Detect which cell encompasses the target text, then output its (X, Y) center coordinate. 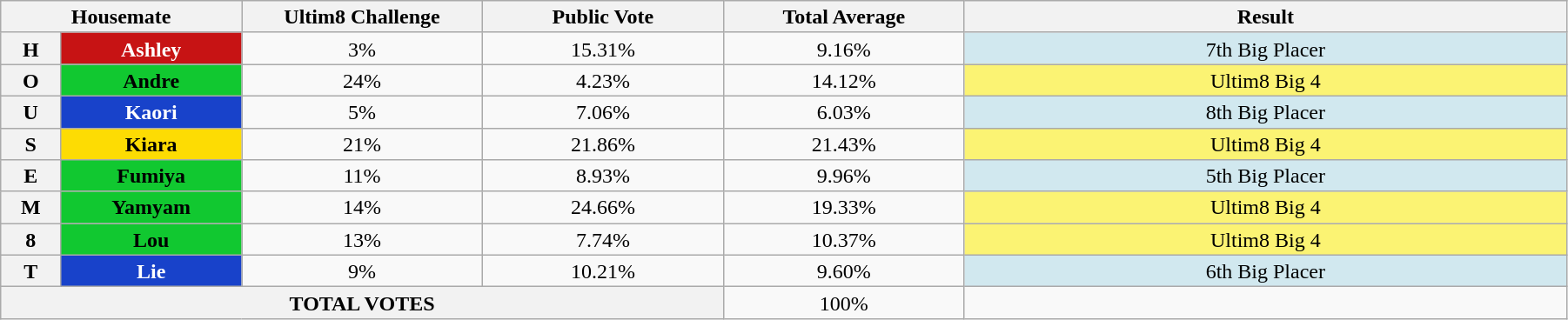
8th Big Placer (1265, 111)
Fumiya (151, 176)
100% (844, 303)
Lie (151, 271)
T (31, 271)
21.86% (602, 144)
Ashley (151, 49)
21.43% (844, 144)
24% (362, 80)
24.66% (602, 207)
8.93% (602, 176)
10.21% (602, 271)
9.16% (844, 49)
6.03% (844, 111)
8 (31, 240)
9.60% (844, 271)
10.37% (844, 240)
Housemate (122, 17)
7.06% (602, 111)
E (31, 176)
7.74% (602, 240)
4.23% (602, 80)
15.31% (602, 49)
Total Average (844, 17)
O (31, 80)
S (31, 144)
5th Big Placer (1265, 176)
14% (362, 207)
13% (362, 240)
U (31, 111)
Ultim8 Challenge (362, 17)
H (31, 49)
9% (362, 271)
7th Big Placer (1265, 49)
5% (362, 111)
21% (362, 144)
14.12% (844, 80)
Public Vote (602, 17)
M (31, 207)
6th Big Placer (1265, 271)
11% (362, 176)
Result (1265, 17)
19.33% (844, 207)
3% (362, 49)
TOTAL VOTES (362, 303)
Kiara (151, 144)
Andre (151, 80)
Kaori (151, 111)
9.96% (844, 176)
Lou (151, 240)
Yamyam (151, 207)
